Pinpoint the cell where the given text exists, returning its [x, y] midpoint coordinate. 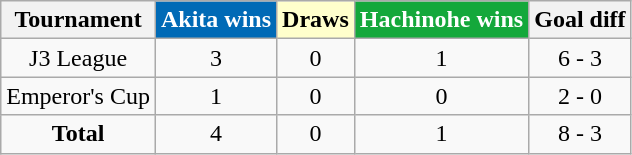
Emperor's Cup [78, 96]
Total [78, 134]
Akita wins [216, 20]
8 - 3 [580, 134]
6 - 3 [580, 58]
2 - 0 [580, 96]
Hachinohe wins [441, 20]
Tournament [78, 20]
Goal diff [580, 20]
4 [216, 134]
J3 League [78, 58]
Draws [316, 20]
3 [216, 58]
